Locate the cell with the specified text and output its (X, Y) center coordinate. 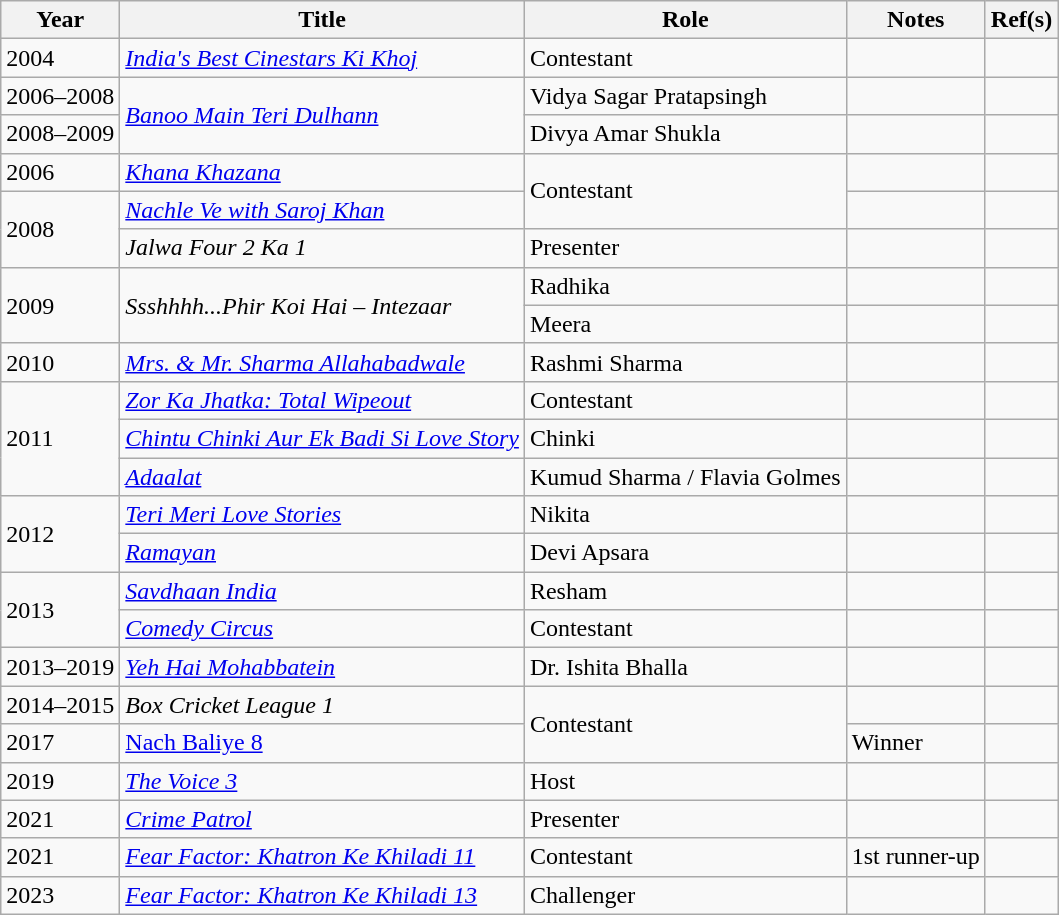
Host (685, 781)
2017 (60, 743)
Savdhaan India (322, 591)
2006 (60, 172)
Teri Meri Love Stories (322, 515)
2011 (60, 438)
Resham (685, 591)
Box Cricket League 1 (322, 705)
Devi Apsara (685, 553)
2014–2015 (60, 705)
Rashmi Sharma (685, 362)
2013–2019 (60, 667)
Radhika (685, 286)
Role (685, 20)
Chinki (685, 438)
Year (60, 20)
Jalwa Four 2 Ka 1 (322, 248)
2023 (60, 895)
Zor Ka Jhatka: Total Wipeout (322, 400)
Meera (685, 324)
2010 (60, 362)
Comedy Circus (322, 629)
Nachle Ve with Saroj Khan (322, 210)
2006–2008 (60, 96)
Ssshhhh...Phir Koi Hai – Intezaar (322, 305)
Khana Khazana (322, 172)
Title (322, 20)
Fear Factor: Khatron Ke Khiladi 13 (322, 895)
Challenger (685, 895)
Ref(s) (1021, 20)
Dr. Ishita Bhalla (685, 667)
2009 (60, 305)
2008–2009 (60, 134)
Adaalat (322, 477)
1st runner-up (916, 857)
Divya Amar Shukla (685, 134)
Ramayan (322, 553)
Chintu Chinki Aur Ek Badi Si Love Story (322, 438)
2013 (60, 610)
Notes (916, 20)
2008 (60, 229)
2019 (60, 781)
Nikita (685, 515)
Vidya Sagar Pratapsingh (685, 96)
Winner (916, 743)
Yeh Hai Mohabbatein (322, 667)
2004 (60, 58)
Nach Baliye 8 (322, 743)
Banoo Main Teri Dulhann (322, 115)
2012 (60, 534)
Kumud Sharma / Flavia Golmes (685, 477)
Fear Factor: Khatron Ke Khiladi 11 (322, 857)
Crime Patrol (322, 819)
The Voice 3 (322, 781)
India's Best Cinestars Ki Khoj (322, 58)
Mrs. & Mr. Sharma Allahabadwale (322, 362)
